Provide the (X, Y) coordinate of the cell's center where the given text is located.  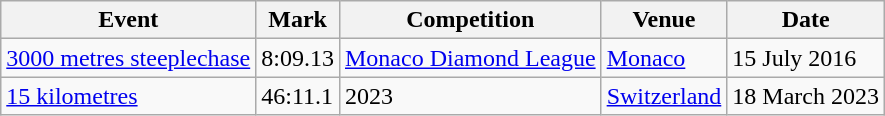
8:09.13 (298, 58)
Mark (298, 20)
Monaco Diamond League (470, 58)
Venue (664, 20)
Switzerland (664, 96)
2023 (470, 96)
3000 metres steeplechase (128, 58)
15 July 2016 (806, 58)
46:11.1 (298, 96)
15 kilometres (128, 96)
18 March 2023 (806, 96)
Monaco (664, 58)
Competition (470, 20)
Event (128, 20)
Date (806, 20)
